Capture the cell that displays the provided text and extract its (x, y) central coordinate. 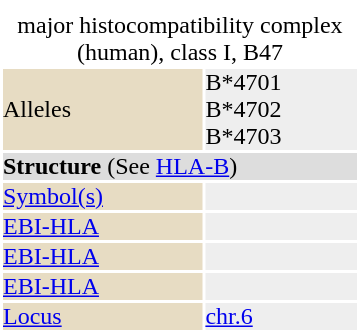
chr.6 (281, 316)
Symbol(s) (102, 196)
B*4701 B*4702 B*4703 (281, 110)
Locus (102, 316)
Structure (See HLA-B) (180, 166)
Alleles (102, 110)
major histocompatibility complex (human), class I, B47 (180, 39)
